From the cell containing the given text, extract its center point as (x, y) coordinate. 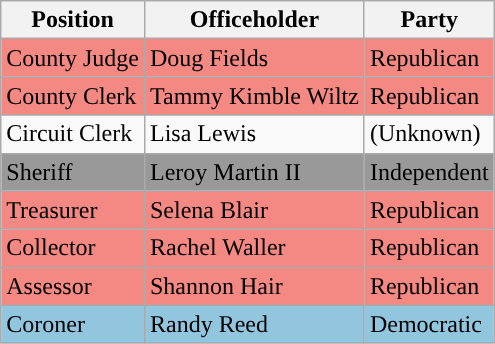
Sheriff (73, 172)
Democratic (429, 324)
Rachel Waller (254, 248)
(Unknown) (429, 134)
Collector (73, 248)
County Judge (73, 58)
Coroner (73, 324)
Circuit Clerk (73, 134)
Position (73, 20)
County Clerk (73, 96)
Independent (429, 172)
Officeholder (254, 20)
Assessor (73, 286)
Selena Blair (254, 210)
Randy Reed (254, 324)
Shannon Hair (254, 286)
Tammy Kimble Wiltz (254, 96)
Party (429, 20)
Treasurer (73, 210)
Doug Fields (254, 58)
Leroy Martin II (254, 172)
Lisa Lewis (254, 134)
